Return the [X, Y] coordinate for the center point of the cell that contains the specified text.  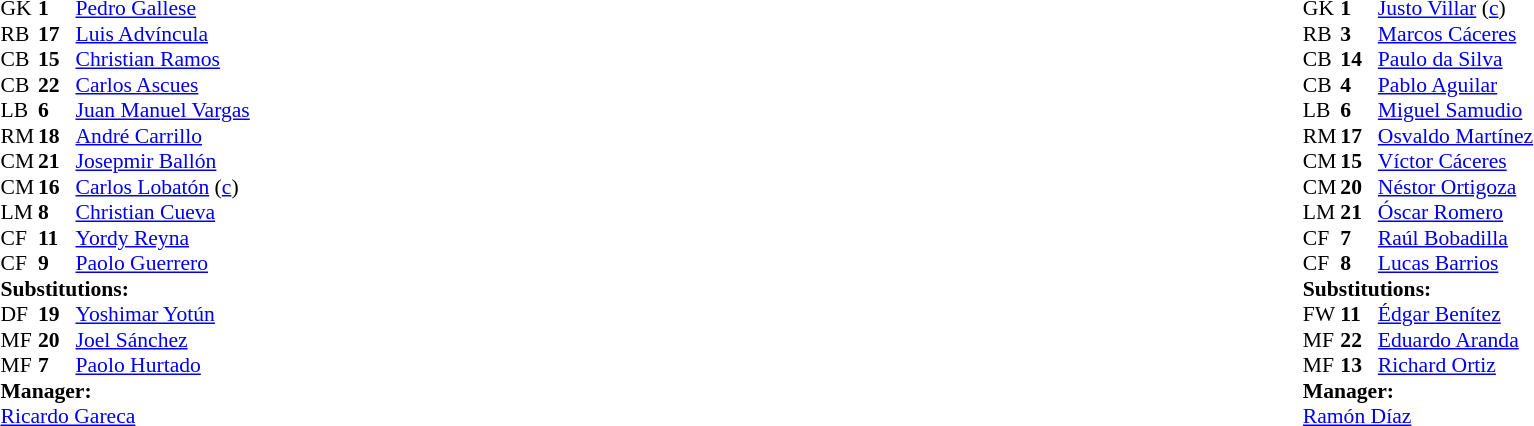
Carlos Ascues [163, 85]
Carlos Lobatón (c) [163, 187]
19 [57, 315]
Juan Manuel Vargas [163, 111]
Yoshimar Yotún [163, 315]
Josepmir Ballón [163, 161]
Paulo da Silva [1456, 59]
André Carrillo [163, 136]
Eduardo Aranda [1456, 340]
4 [1359, 85]
Paolo Guerrero [163, 263]
18 [57, 136]
Pablo Aguilar [1456, 85]
Joel Sánchez [163, 340]
Óscar Romero [1456, 213]
Marcos Cáceres [1456, 34]
Lucas Barrios [1456, 263]
Christian Cueva [163, 213]
DF [19, 315]
Víctor Cáceres [1456, 161]
Édgar Benítez [1456, 315]
14 [1359, 59]
3 [1359, 34]
16 [57, 187]
FW [1322, 315]
Luis Advíncula [163, 34]
Néstor Ortigoza [1456, 187]
9 [57, 263]
13 [1359, 365]
Raúl Bobadilla [1456, 238]
Richard Ortiz [1456, 365]
Miguel Samudio [1456, 111]
Osvaldo Martínez [1456, 136]
Paolo Hurtado [163, 365]
Christian Ramos [163, 59]
Yordy Reyna [163, 238]
